Find where the given text appears and provide that cell's center as [x, y] coordinate. 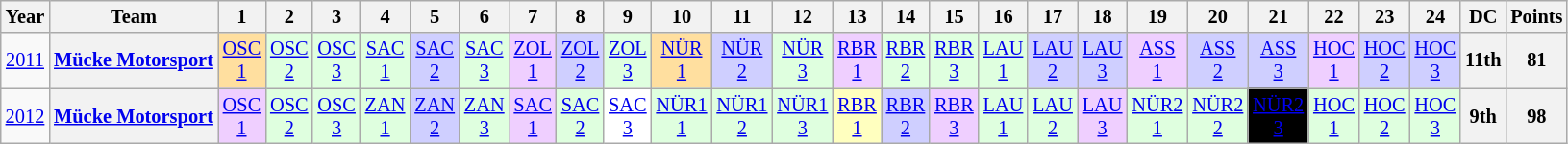
DC [1482, 16]
22 [1334, 16]
ASS2 [1217, 60]
NÜR1 [683, 60]
12 [802, 16]
ZOL1 [533, 60]
2 [288, 16]
ASS1 [1157, 60]
8 [581, 16]
7 [533, 16]
20 [1217, 16]
11 [742, 16]
17 [1053, 16]
NÜR2 [742, 60]
Year [25, 16]
ZAN2 [435, 116]
18 [1103, 16]
81 [1536, 60]
10 [683, 16]
15 [954, 16]
9 [627, 16]
4 [386, 16]
ZOL3 [627, 60]
NÜR11 [683, 116]
21 [1279, 16]
NÜR23 [1279, 116]
2012 [25, 116]
ZAN3 [485, 116]
16 [1004, 16]
3 [336, 16]
2011 [25, 60]
11th [1482, 60]
98 [1536, 116]
NÜR12 [742, 116]
NÜR21 [1157, 116]
23 [1384, 16]
6 [485, 16]
14 [906, 16]
Team [134, 16]
13 [857, 16]
9th [1482, 116]
NÜR13 [802, 116]
ZOL2 [581, 60]
NÜR3 [802, 60]
19 [1157, 16]
Points [1536, 16]
NÜR22 [1217, 116]
ASS3 [1279, 60]
ZAN1 [386, 116]
5 [435, 16]
1 [242, 16]
24 [1436, 16]
